Determine the [X, Y] coordinate at the center of the cell enclosing the given text.  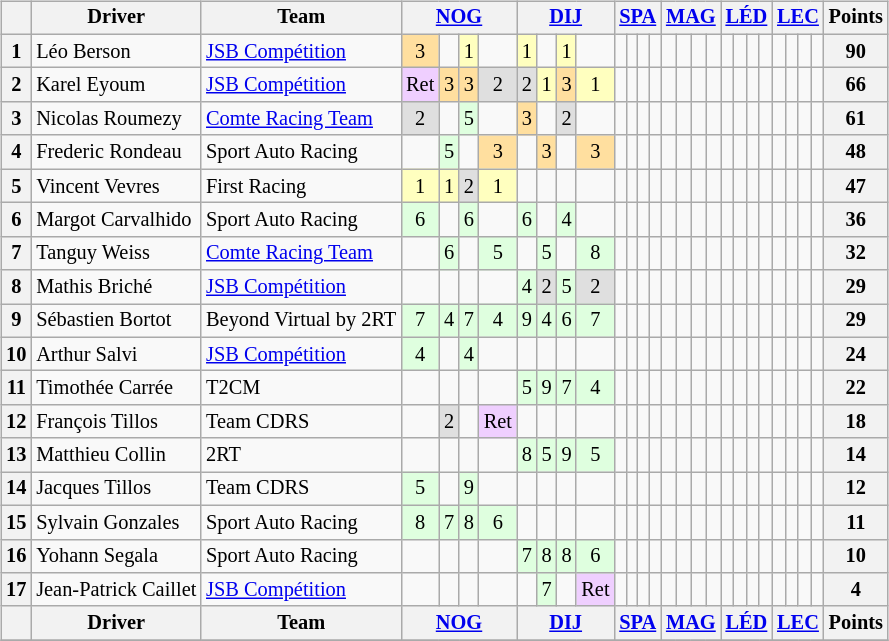
61 [856, 119]
Arthur Salvi [116, 354]
66 [856, 85]
13 [16, 455]
90 [856, 51]
T2CM [301, 388]
Sylvain Gonzales [116, 522]
36 [856, 220]
17 [16, 590]
Nicolas Roumezy [116, 119]
22 [856, 388]
Yohann Segala [116, 556]
Karel Eyoum [116, 85]
François Tillos [116, 422]
Jean-Patrick Caillet [116, 590]
47 [856, 186]
Timothée Carrée [116, 388]
Vincent Vevres [116, 186]
First Racing [301, 186]
Matthieu Collin [116, 455]
2RT [301, 455]
24 [856, 354]
Tanguy Weiss [116, 253]
15 [16, 522]
Beyond Virtual by 2RT [301, 321]
32 [856, 253]
Jacques Tillos [116, 489]
Mathis Briché [116, 287]
Léo Berson [116, 51]
16 [16, 556]
48 [856, 152]
Sébastien Bortot [116, 321]
Frederic Rondeau [116, 152]
18 [856, 422]
Margot Carvalhido [116, 220]
